Return the (x, y) coordinate for the center point of the cell that contains the specified text.  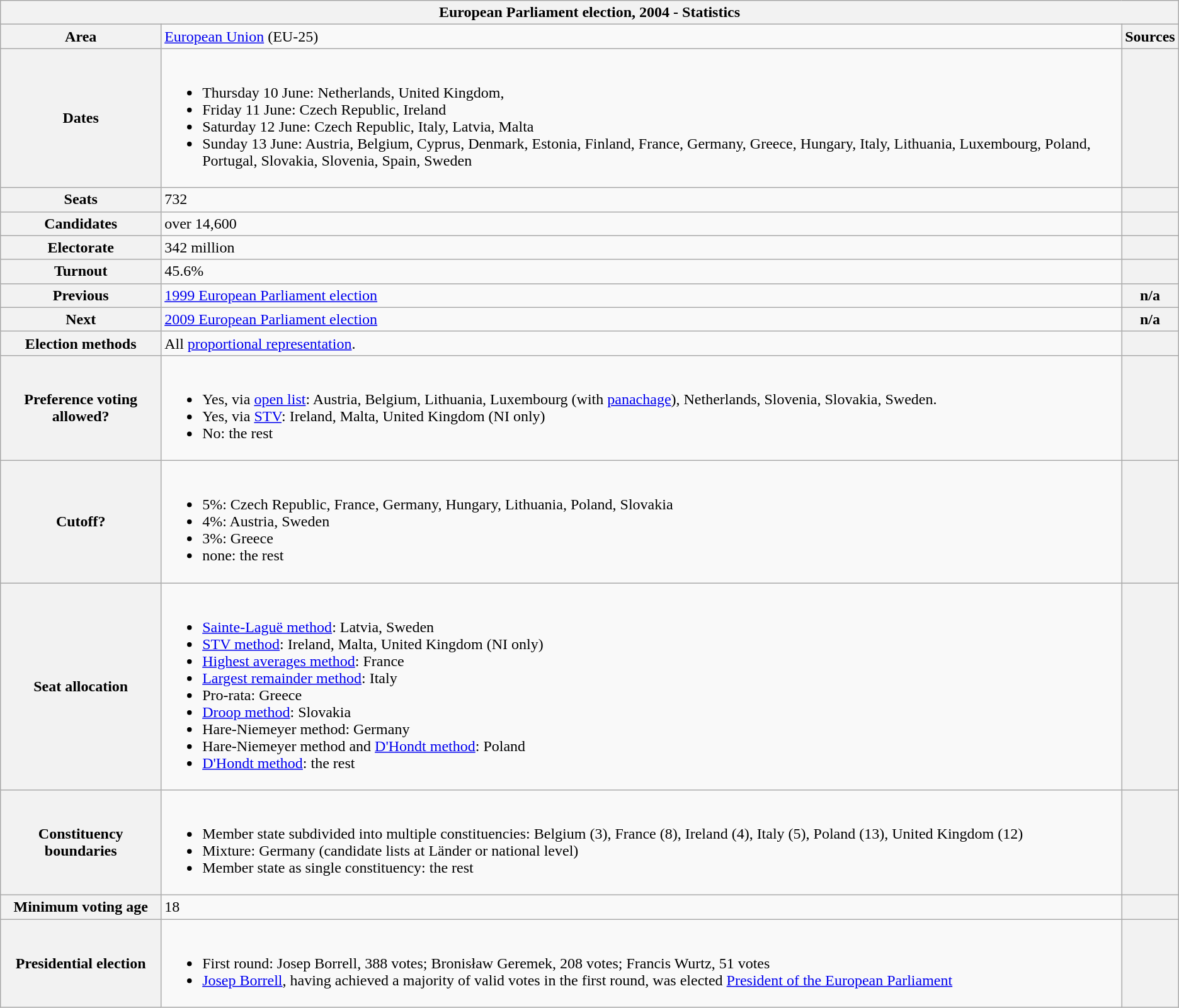
2009 European Parliament election (641, 319)
Previous (81, 295)
over 14,600 (641, 224)
All proportional representation. (641, 343)
732 (641, 200)
Turnout (81, 271)
1999 European Parliament election (641, 295)
European Union (EU-25) (641, 37)
Cutoff? (81, 521)
Dates (81, 118)
Presidential election (81, 963)
45.6% (641, 271)
Seat allocation (81, 686)
Candidates (81, 224)
Electorate (81, 247)
342 million (641, 247)
18 (641, 907)
Seats (81, 200)
5%: Czech Republic, France, Germany, Hungary, Lithuania, Poland, Slovakia4%: Austria, Sweden3%: Greecenone: the rest (641, 521)
Sources (1150, 37)
European Parliament election, 2004 - Statistics (589, 13)
Minimum voting age (81, 907)
Area (81, 37)
Next (81, 319)
Election methods (81, 343)
Preference voting allowed? (81, 408)
Constituency boundaries (81, 842)
